Provide the (x, y) coordinate of the cell's center where the given text is located.  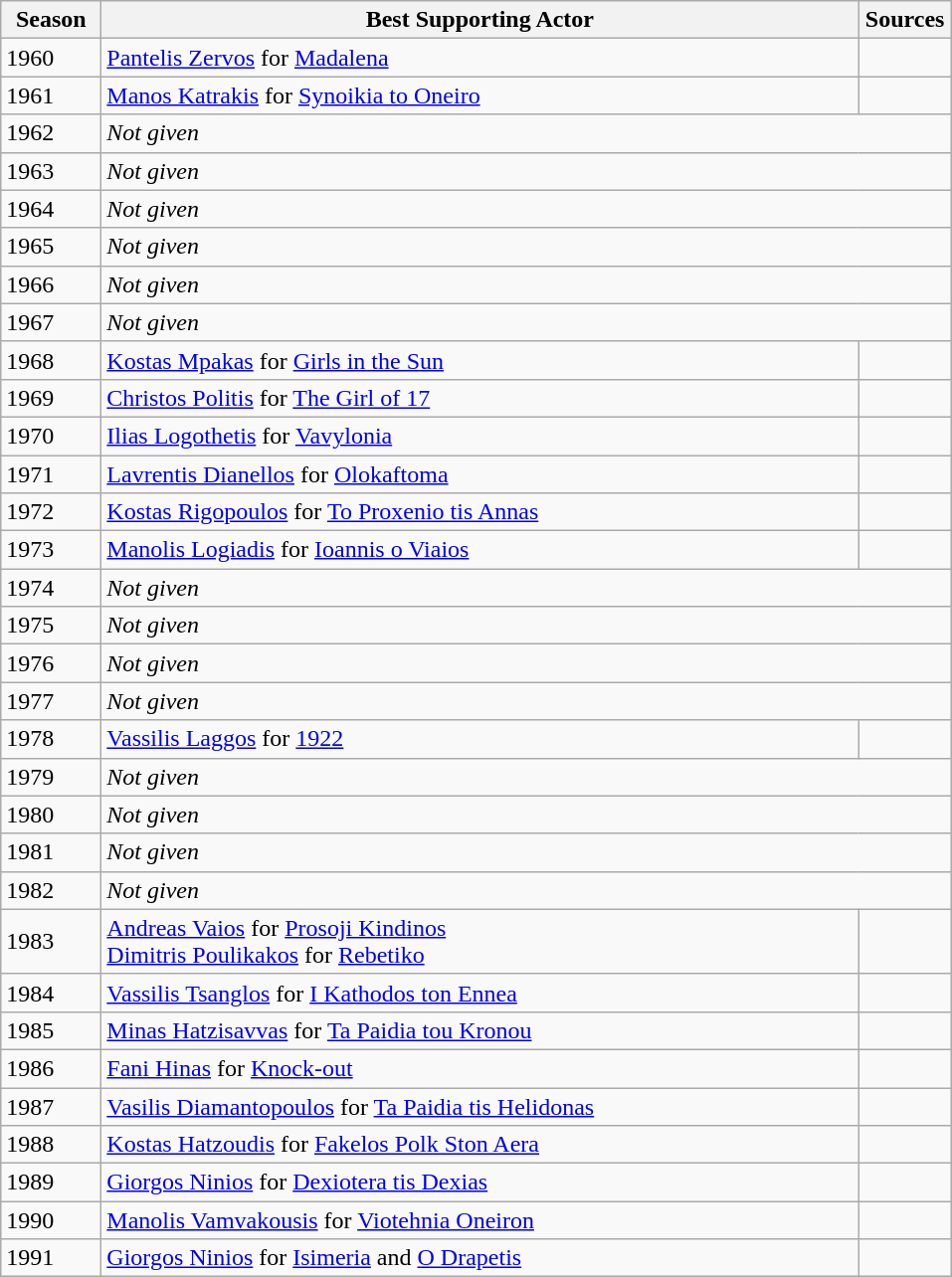
Giorgos Ninios for Dexiotera tis Dexias (479, 1183)
1986 (52, 1068)
1975 (52, 626)
Kostas Mpakas for Girls in the Sun (479, 360)
1968 (52, 360)
Pantelis Zervos for Madalena (479, 58)
1972 (52, 512)
Kostas Rigopoulos for To Proxenio tis Annas (479, 512)
1989 (52, 1183)
1991 (52, 1258)
1981 (52, 852)
1982 (52, 890)
Vassilis Tsanglos for I Kathodos ton Ennea (479, 993)
1966 (52, 284)
1979 (52, 777)
Season (52, 20)
1978 (52, 739)
1962 (52, 133)
Manolis Logiadis for Ioannis o Viaios (479, 550)
1973 (52, 550)
1965 (52, 247)
1967 (52, 322)
1980 (52, 815)
Giorgos Ninios for Isimeria and O Drapetis (479, 1258)
1969 (52, 398)
Christos Politis for The Girl of 17 (479, 398)
1988 (52, 1145)
Ilias Logothetis for Vavylonia (479, 436)
1990 (52, 1220)
1964 (52, 209)
1987 (52, 1107)
Vassilis Laggos for 1922 (479, 739)
Best Supporting Actor (479, 20)
Lavrentis Dianellos for Olokaftoma (479, 474)
Kostas Hatzoudis for Fakelos Polk Ston Aera (479, 1145)
Fani Hinas for Knock-out (479, 1068)
1974 (52, 588)
1960 (52, 58)
Manolis Vamvakousis for Viotehnia Oneiron (479, 1220)
Andreas Vaios for Prosoji KindinosDimitris Poulikakos for Rebetiko (479, 941)
1984 (52, 993)
1983 (52, 941)
1985 (52, 1030)
1970 (52, 436)
Vasilis Diamantopoulos for Ta Paidia tis Helidonas (479, 1107)
1971 (52, 474)
1977 (52, 701)
1976 (52, 663)
Manos Katrakis for Synoikia to Oneiro (479, 95)
1963 (52, 171)
Minas Hatzisavvas for Ta Paidia tou Kronou (479, 1030)
1961 (52, 95)
Sources (905, 20)
